Search for the cell housing the specified text and yield its (x, y) center coordinate. 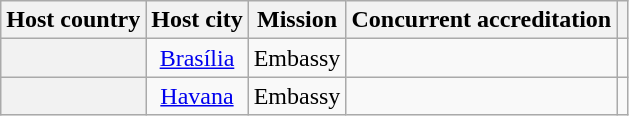
Concurrent accreditation (482, 20)
Host country (74, 20)
Host city (197, 20)
Mission (297, 20)
Brasília (197, 58)
Havana (197, 96)
